Search for the cell housing the specified text and yield its (X, Y) center coordinate. 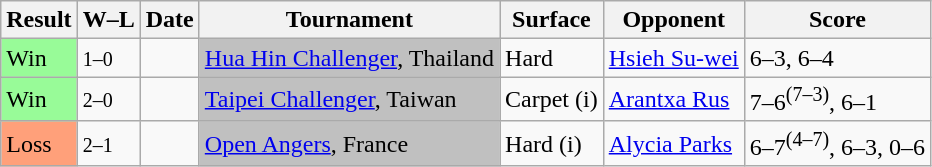
Taipei Challenger, Taiwan (349, 100)
Result (39, 20)
Date (170, 20)
Loss (39, 144)
Open Angers, France (349, 144)
W–L (108, 20)
1–0 (108, 58)
Alycia Parks (674, 144)
2–0 (108, 100)
Opponent (674, 20)
Hsieh Su-wei (674, 58)
Hard (i) (552, 144)
2–1 (108, 144)
6–7(4–7), 6–3, 0–6 (837, 144)
Hard (552, 58)
Hua Hin Challenger, Thailand (349, 58)
6–3, 6–4 (837, 58)
Carpet (i) (552, 100)
Arantxa Rus (674, 100)
7–6(7–3), 6–1 (837, 100)
Score (837, 20)
Tournament (349, 20)
Surface (552, 20)
